Return the (x, y) coordinate for the center point of the cell that contains the specified text.  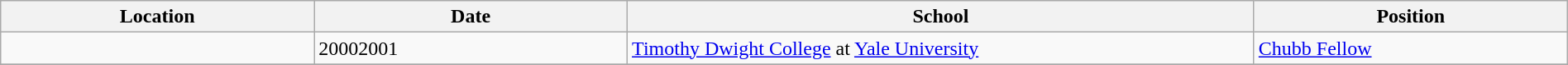
School (941, 17)
Position (1411, 17)
Date (471, 17)
Location (157, 17)
Timothy Dwight College at Yale University (941, 48)
Chubb Fellow (1411, 48)
20002001 (471, 48)
